Extract the (x, y) coordinate from the center of the cell holding the provided text.  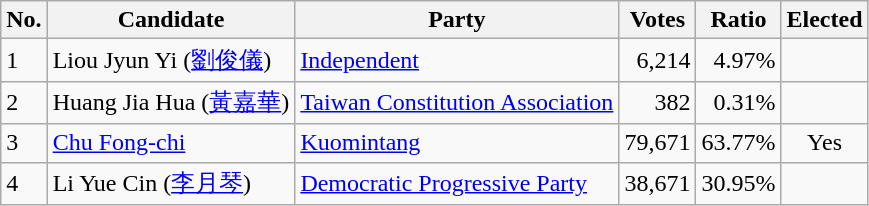
Liou Jyun Yi (劉俊儀) (171, 60)
No. (24, 20)
Independent (457, 60)
382 (658, 102)
38,671 (658, 184)
4.97% (738, 60)
4 (24, 184)
Yes (824, 143)
0.31% (738, 102)
2 (24, 102)
Kuomintang (457, 143)
Chu Fong-chi (171, 143)
Candidate (171, 20)
79,671 (658, 143)
Ratio (738, 20)
Li Yue Cin (李月琴) (171, 184)
Party (457, 20)
Elected (824, 20)
1 (24, 60)
30.95% (738, 184)
Votes (658, 20)
6,214 (658, 60)
Huang Jia Hua (黃嘉華) (171, 102)
63.77% (738, 143)
3 (24, 143)
Democratic Progressive Party (457, 184)
Taiwan Constitution Association (457, 102)
